Detect which cell encompasses the target text, then output its [x, y] center coordinate. 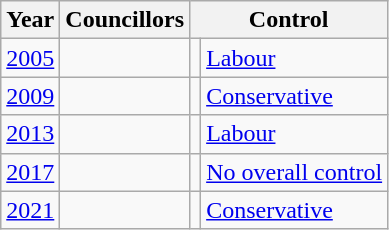
Councillors [125, 20]
2021 [30, 210]
Control [289, 20]
2009 [30, 96]
2017 [30, 172]
No overall control [294, 172]
Year [30, 20]
2005 [30, 58]
2013 [30, 134]
